Return the [x, y] coordinate for the center point of the cell that contains the specified text.  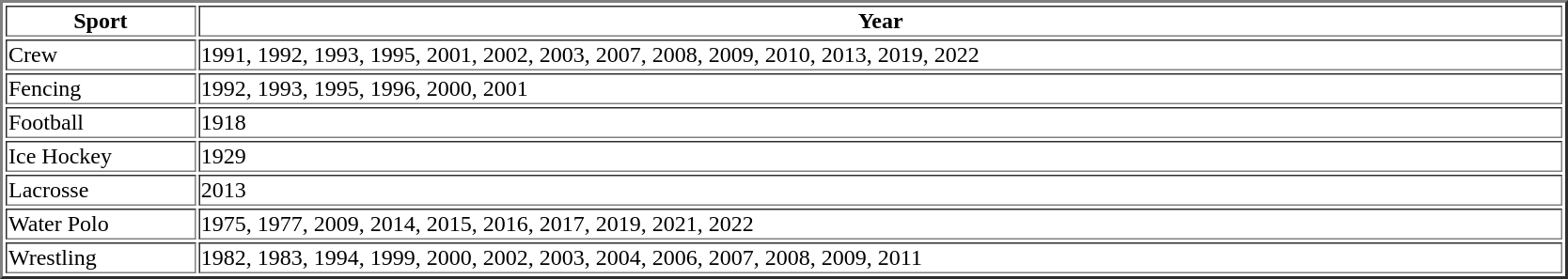
Sport [101, 21]
Wrestling [101, 257]
Crew [101, 54]
Fencing [101, 88]
1982, 1983, 1994, 1999, 2000, 2002, 2003, 2004, 2006, 2007, 2008, 2009, 2011 [881, 257]
Lacrosse [101, 190]
Water Polo [101, 224]
Year [881, 21]
1992, 1993, 1995, 1996, 2000, 2001 [881, 88]
1929 [881, 156]
Football [101, 122]
1975, 1977, 2009, 2014, 2015, 2016, 2017, 2019, 2021, 2022 [881, 224]
Ice Hockey [101, 156]
1918 [881, 122]
2013 [881, 190]
1991, 1992, 1993, 1995, 2001, 2002, 2003, 2007, 2008, 2009, 2010, 2013, 2019, 2022 [881, 54]
